Determine the [X, Y] coordinate at the center of the cell enclosing the given text.  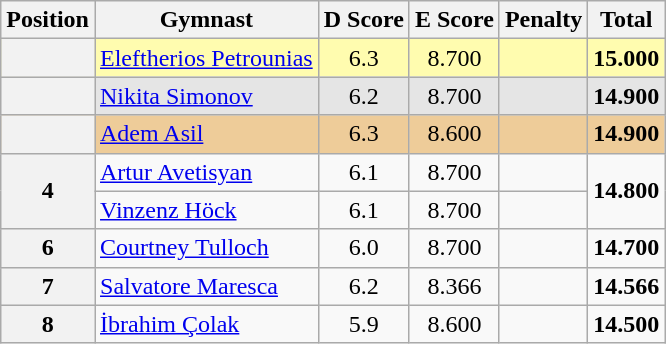
Gymnast [206, 20]
E Score [454, 20]
8 [48, 324]
D Score [364, 20]
6 [48, 248]
Penalty [543, 20]
14.700 [626, 248]
15.000 [626, 58]
Courtney Tulloch [206, 248]
Salvatore Maresca [206, 286]
14.800 [626, 191]
Nikita Simonov [206, 96]
14.500 [626, 324]
6.0 [364, 248]
8.366 [454, 286]
Artur Avetisyan [206, 172]
Position [48, 20]
Total [626, 20]
İbrahim Çolak [206, 324]
Vinzenz Höck [206, 210]
Eleftherios Petrounias [206, 58]
5.9 [364, 324]
4 [48, 191]
Adem Asil [206, 134]
7 [48, 286]
14.566 [626, 286]
